Return the [X, Y] coordinate for the center point of the cell that contains the specified text.  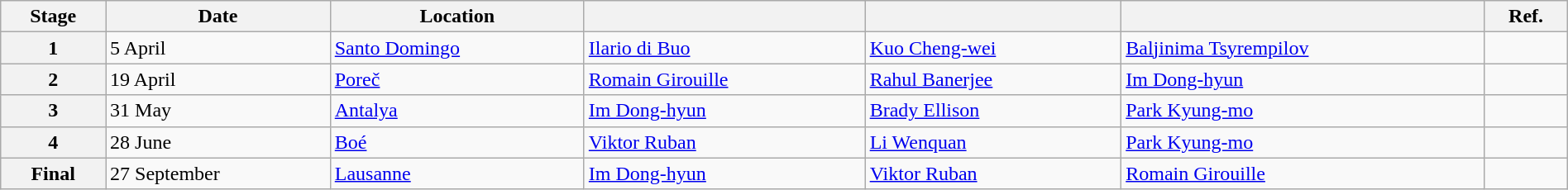
Rahul Banerjee [993, 79]
Date [218, 17]
Santo Domingo [457, 48]
Brady Ellison [993, 111]
31 May [218, 111]
28 June [218, 142]
27 September [218, 173]
Baljinima Tsyrempilov [1303, 48]
Lausanne [457, 173]
Final [53, 173]
3 [53, 111]
4 [53, 142]
Ref. [1526, 17]
1 [53, 48]
Li Wenquan [993, 142]
Stage [53, 17]
Kuo Cheng-wei [993, 48]
Antalya [457, 111]
5 April [218, 48]
Location [457, 17]
Poreč [457, 79]
Ilario di Buo [724, 48]
19 April [218, 79]
Boé [457, 142]
2 [53, 79]
